Capture the cell that displays the provided text and extract its (X, Y) central coordinate. 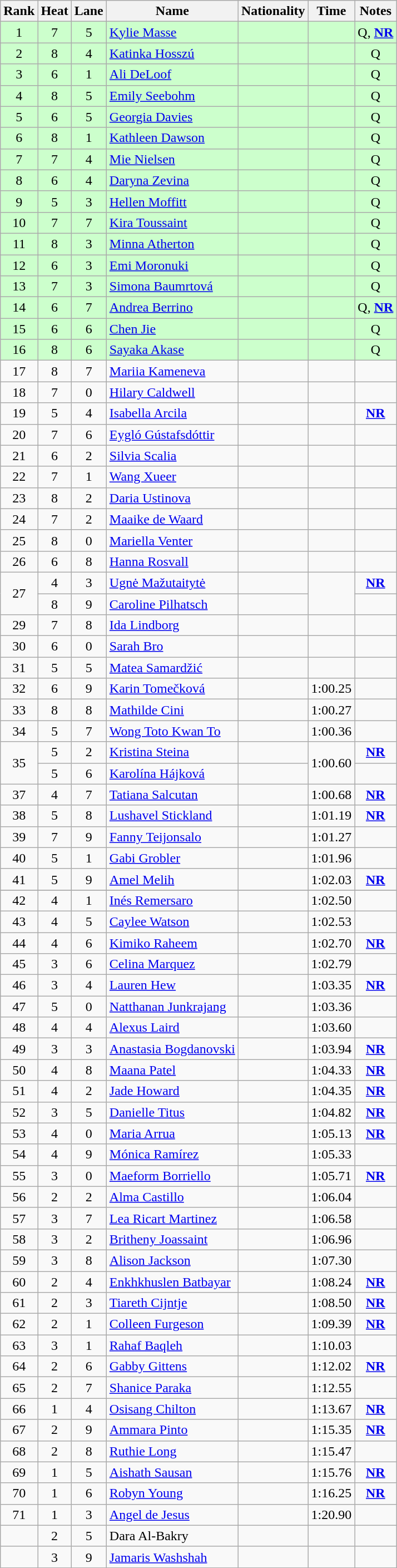
1:01.96 (331, 858)
1:03.35 (331, 985)
Celina Marquez (172, 964)
Osisang Chilton (172, 1409)
58 (19, 1239)
10 (19, 223)
63 (19, 1345)
49 (19, 1049)
Ali DeLoof (172, 75)
Kylie Masse (172, 32)
1:09.39 (331, 1324)
Mie Nielsen (172, 159)
45 (19, 964)
Daryna Zevina (172, 180)
Colleen Furgeson (172, 1324)
53 (19, 1133)
Dara Al-Bakry (172, 1536)
1:02.79 (331, 964)
Maria Arrua (172, 1133)
Karin Tomečková (172, 689)
Aishath Sausan (172, 1472)
1:15.35 (331, 1430)
1:02.53 (331, 921)
17 (19, 371)
39 (19, 837)
Kimiko Raheem (172, 943)
54 (19, 1155)
Ida Lindborg (172, 625)
Shanice Paraka (172, 1388)
1:00.60 (331, 763)
Alexus Laird (172, 1028)
Maaike de Waard (172, 519)
Katinka Hosszú (172, 53)
Alison Jackson (172, 1260)
Rank (19, 11)
Georgia Davies (172, 117)
64 (19, 1367)
Emi Moronuki (172, 265)
Lushavel Stickland (172, 816)
Natthanan Junkrajang (172, 1007)
Silvia Scalia (172, 456)
Tiareth Cijntje (172, 1303)
1:01.19 (331, 816)
Mathilde Cini (172, 710)
1:04.35 (331, 1091)
Wong Toto Kwan To (172, 731)
46 (19, 985)
1:03.36 (331, 1007)
71 (19, 1515)
20 (19, 435)
42 (19, 900)
Jade Howard (172, 1091)
1:05.33 (331, 1155)
Mariella Venter (172, 540)
1:08.50 (331, 1303)
70 (19, 1493)
33 (19, 710)
47 (19, 1007)
Ruthie Long (172, 1451)
13 (19, 287)
Ammara Pinto (172, 1430)
24 (19, 519)
Maana Patel (172, 1070)
21 (19, 456)
1:04.33 (331, 1070)
1:04.82 (331, 1112)
51 (19, 1091)
1:13.67 (331, 1409)
Emily Seebohm (172, 96)
Daria Ustinova (172, 498)
Enkhkhuslen Batbayar (172, 1281)
Hellen Moffitt (172, 201)
1:05.13 (331, 1133)
1:00.25 (331, 689)
Ugnė Mažutaitytė (172, 583)
Notes (376, 11)
27 (19, 593)
1:20.90 (331, 1515)
1:15.47 (331, 1451)
Alma Castillo (172, 1197)
52 (19, 1112)
Chen Jie (172, 329)
Kira Toussaint (172, 223)
Nationality (273, 11)
18 (19, 392)
Kathleen Dawson (172, 138)
1:02.70 (331, 943)
Lane (89, 11)
Karolína Hájková (172, 773)
32 (19, 689)
11 (19, 244)
43 (19, 921)
12 (19, 265)
26 (19, 561)
1:10.03 (331, 1345)
35 (19, 763)
25 (19, 540)
1:00.27 (331, 710)
29 (19, 625)
50 (19, 1070)
37 (19, 795)
19 (19, 413)
69 (19, 1472)
Angel de Jesus (172, 1515)
1:16.25 (331, 1493)
1:03.94 (331, 1049)
Lea Ricart Martinez (172, 1218)
44 (19, 943)
68 (19, 1451)
1:05.71 (331, 1176)
1:06.58 (331, 1218)
1:12.55 (331, 1388)
14 (19, 308)
Simona Baumrtová (172, 287)
Minna Atherton (172, 244)
31 (19, 668)
Wang Xueer (172, 477)
66 (19, 1409)
Lauren Hew (172, 985)
1:06.04 (331, 1197)
1:02.50 (331, 900)
65 (19, 1388)
Hilary Caldwell (172, 392)
Inés Remersaro (172, 900)
30 (19, 647)
62 (19, 1324)
48 (19, 1028)
Maeform Borriello (172, 1176)
40 (19, 858)
67 (19, 1430)
Amel Melih (172, 879)
38 (19, 816)
1:08.24 (331, 1281)
1:00.68 (331, 795)
16 (19, 350)
Jamaris Washshah (172, 1557)
Sayaka Akase (172, 350)
Caroline Pilhatsch (172, 604)
Tatiana Salcutan (172, 795)
Fanny Teijonsalo (172, 837)
Mariia Kameneva (172, 371)
41 (19, 879)
1:02.03 (331, 879)
61 (19, 1303)
Britheny Joassaint (172, 1239)
Hanna Rosvall (172, 561)
23 (19, 498)
15 (19, 329)
56 (19, 1197)
1:03.60 (331, 1028)
1:00.36 (331, 731)
59 (19, 1260)
Andrea Berrino (172, 308)
34 (19, 731)
57 (19, 1218)
1:07.30 (331, 1260)
Heat (54, 11)
Time (331, 11)
1:01.27 (331, 837)
1:06.96 (331, 1239)
Gabi Grobler (172, 858)
60 (19, 1281)
Matea Samardžić (172, 668)
1:12.02 (331, 1367)
1:15.76 (331, 1472)
Gabby Gittens (172, 1367)
Danielle Titus (172, 1112)
Mónica Ramírez (172, 1155)
Rahaf Baqleh (172, 1345)
Name (172, 11)
Kristina Steina (172, 752)
Robyn Young (172, 1493)
Sarah Bro (172, 647)
Anastasia Bogdanovski (172, 1049)
Isabella Arcila (172, 413)
Caylee Watson (172, 921)
22 (19, 477)
Eygló Gústafsdóttir (172, 435)
55 (19, 1176)
